Provide the (x, y) coordinate of the cell's center where the given text is located.  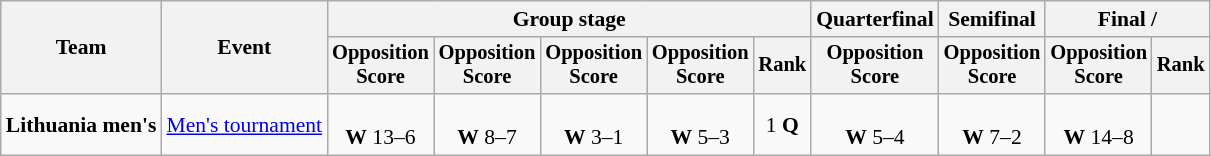
Event (244, 48)
W 5–3 (700, 124)
W 3–1 (594, 124)
W 13–6 (380, 124)
Group stage (569, 19)
W 8–7 (488, 124)
Semifinal (992, 19)
Team (82, 48)
Final / (1127, 19)
Lithuania men's (82, 124)
1 Q (783, 124)
W 14–8 (1098, 124)
W 7–2 (992, 124)
Men's tournament (244, 124)
W 5–4 (875, 124)
Quarterfinal (875, 19)
